Return the (X, Y) coordinate for the center point of the cell that contains the specified text.  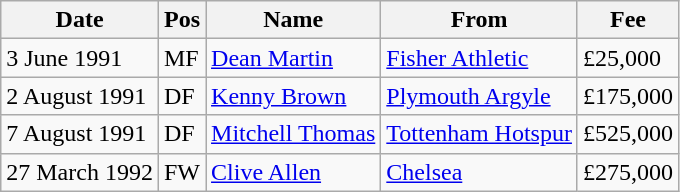
Date (80, 20)
Fisher Athletic (480, 58)
Mitchell Thomas (294, 134)
3 June 1991 (80, 58)
Dean Martin (294, 58)
£525,000 (628, 134)
Pos (182, 20)
27 March 1992 (80, 172)
Chelsea (480, 172)
Tottenham Hotspur (480, 134)
Fee (628, 20)
From (480, 20)
Kenny Brown (294, 96)
Name (294, 20)
Plymouth Argyle (480, 96)
FW (182, 172)
£275,000 (628, 172)
Clive Allen (294, 172)
MF (182, 58)
£175,000 (628, 96)
7 August 1991 (80, 134)
£25,000 (628, 58)
2 August 1991 (80, 96)
